For the text-containing cell, return its midpoint in [x, y] coordinate format. 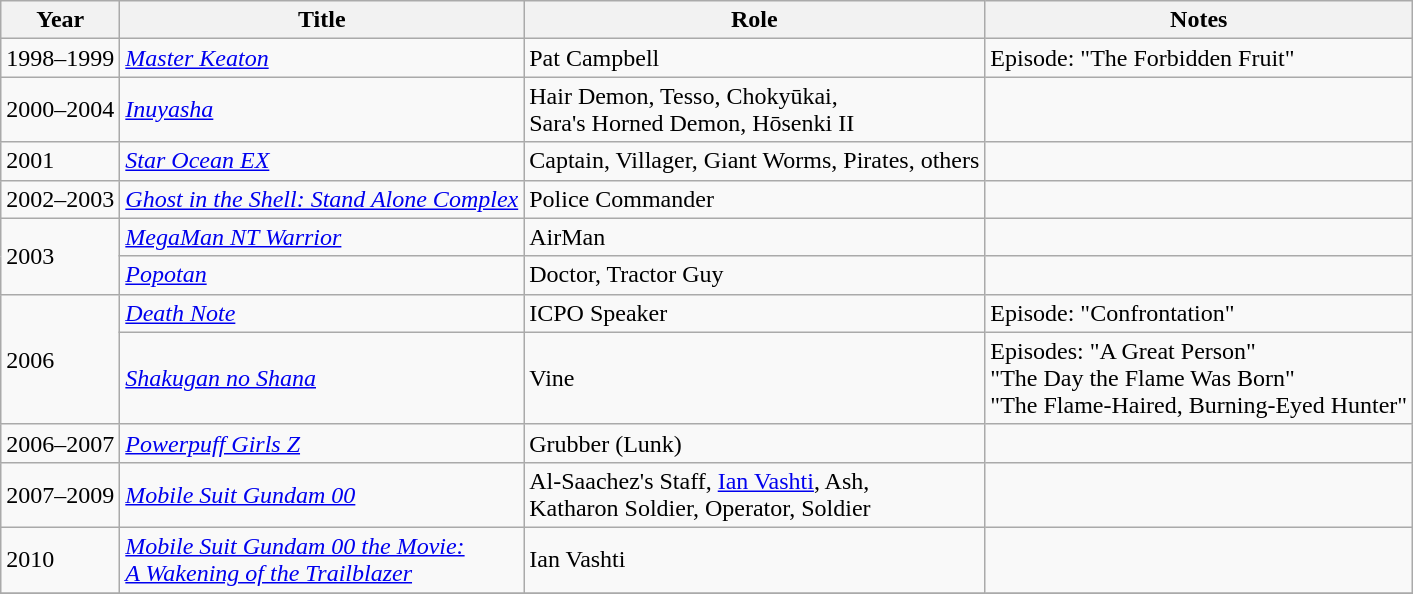
2000–2004 [60, 110]
Mobile Suit Gundam 00 the Movie: A Wakening of the Trailblazer [322, 560]
Episode: "Confrontation" [1199, 313]
Episodes: "A Great Person""The Day the Flame Was Born""The Flame-Haired, Burning-Eyed Hunter" [1199, 378]
AirMan [754, 237]
2001 [60, 161]
Notes [1199, 20]
Police Commander [754, 199]
Vine [754, 378]
2006–2007 [60, 443]
Doctor, Tractor Guy [754, 275]
Grubber (Lunk) [754, 443]
1998–1999 [60, 58]
Episode: "The Forbidden Fruit" [1199, 58]
ICPO Speaker [754, 313]
Death Note [322, 313]
Al-Saachez's Staff, Ian Vashti, Ash, Katharon Soldier, Operator, Soldier [754, 494]
2002–2003 [60, 199]
Master Keaton [322, 58]
Year [60, 20]
2010 [60, 560]
Role [754, 20]
2003 [60, 256]
Captain, Villager, Giant Worms, Pirates, others [754, 161]
Ian Vashti [754, 560]
Popotan [322, 275]
Powerpuff Girls Z [322, 443]
Hair Demon, Tesso, Chokyūkai,Sara's Horned Demon, Hōsenki II [754, 110]
Star Ocean EX [322, 161]
2006 [60, 359]
Pat Campbell [754, 58]
Ghost in the Shell: Stand Alone Complex [322, 199]
Title [322, 20]
2007–2009 [60, 494]
MegaMan NT Warrior [322, 237]
Mobile Suit Gundam 00 [322, 494]
Inuyasha [322, 110]
Shakugan no Shana [322, 378]
